Find where the given text appears and provide that cell's center as [x, y] coordinate. 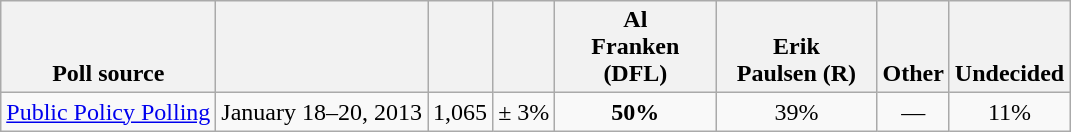
11% [1009, 112]
39% [796, 112]
— [913, 112]
Public Policy Polling [108, 112]
± 3% [524, 112]
Undecided [1009, 47]
Other [913, 47]
January 18–20, 2013 [322, 112]
50% [636, 112]
AlFranken (DFL) [636, 47]
Poll source [108, 47]
ErikPaulsen (R) [796, 47]
1,065 [460, 112]
